Return [X, Y] of the center of cell containing provided text 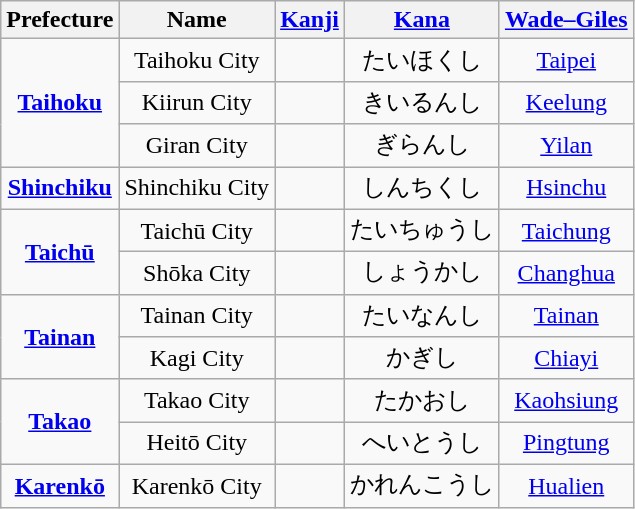
Karenkō City [197, 486]
Pingtung [566, 444]
たいほくし [422, 60]
Hualien [566, 486]
Kiirun City [197, 102]
かぎし [422, 358]
たいなんし [422, 316]
Heitō City [197, 444]
Taipei [566, 60]
Prefecture [60, 20]
Kaohsiung [566, 400]
Kanji [310, 20]
Name [197, 20]
へいとうし [422, 444]
Shinchiku [60, 188]
しょうかし [422, 274]
Taihoku City [197, 60]
Taichū City [197, 230]
きいるんし [422, 102]
Takao City [197, 400]
Wade–Giles [566, 20]
Hsinchu [566, 188]
ぎらんし [422, 146]
Takao [60, 422]
Kana [422, 20]
Changhua [566, 274]
Taihoku [60, 103]
Shōka City [197, 274]
Tainan City [197, 316]
Giran City [197, 146]
Shinchiku City [197, 188]
Taichū [60, 252]
Keelung [566, 102]
Kagi City [197, 358]
しんちくし [422, 188]
Yilan [566, 146]
かれんこうし [422, 486]
たかおし [422, 400]
たいちゅうし [422, 230]
Taichung [566, 230]
Chiayi [566, 358]
Karenkō [60, 486]
